Identify which cell holds the provided text, then report its (x, y) central coordinate. 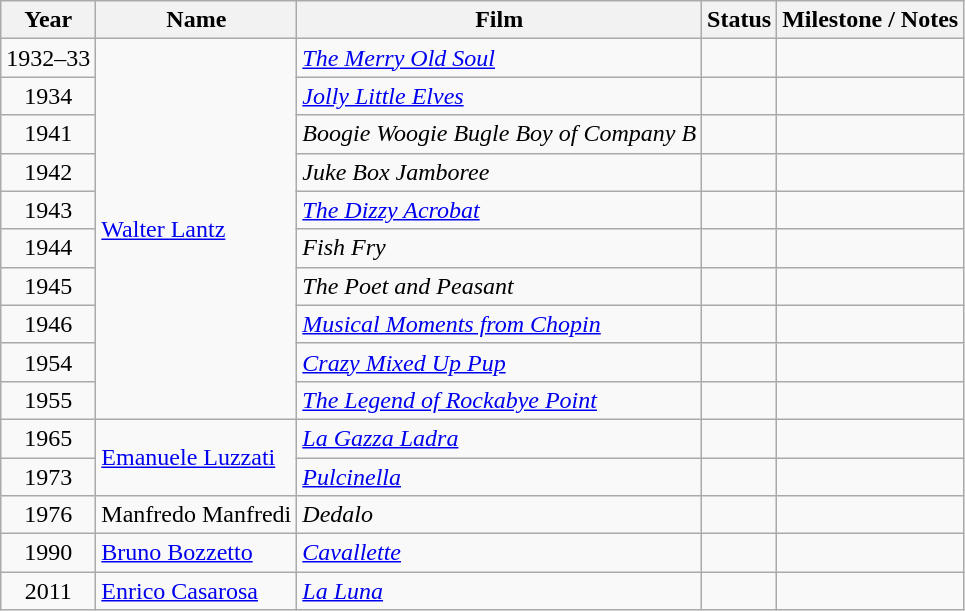
Jolly Little Elves (500, 96)
The Merry Old Soul (500, 58)
1946 (48, 324)
La Gazza Ladra (500, 438)
Milestone / Notes (870, 20)
1944 (48, 248)
Walter Lantz (196, 230)
2011 (48, 591)
The Legend of Rockabye Point (500, 400)
Juke Box Jamboree (500, 172)
Fish Fry (500, 248)
1945 (48, 286)
Status (740, 20)
1941 (48, 134)
Manfredo Manfredi (196, 515)
1954 (48, 362)
Emanuele Luzzati (196, 457)
Dedalo (500, 515)
1976 (48, 515)
Name (196, 20)
The Dizzy Acrobat (500, 210)
Boogie Woogie Bugle Boy of Company B (500, 134)
Film (500, 20)
1943 (48, 210)
1990 (48, 553)
La Luna (500, 591)
Pulcinella (500, 477)
Year (48, 20)
1955 (48, 400)
1942 (48, 172)
1932–33 (48, 58)
Cavallette (500, 553)
Musical Moments from Chopin (500, 324)
1973 (48, 477)
Bruno Bozzetto (196, 553)
Enrico Casarosa (196, 591)
1965 (48, 438)
1934 (48, 96)
The Poet and Peasant (500, 286)
Crazy Mixed Up Pup (500, 362)
